Identify which cell holds the provided text, then report its [X, Y] central coordinate. 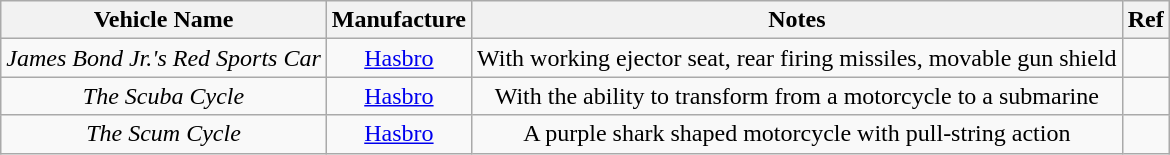
The Scum Cycle [164, 134]
Ref [1146, 20]
Notes [798, 20]
Manufacture [398, 20]
The Scuba Cycle [164, 96]
With working ejector seat, rear firing missiles, movable gun shield [798, 58]
James Bond Jr.'s Red Sports Car [164, 58]
Vehicle Name [164, 20]
A purple shark shaped motorcycle with pull-string action [798, 134]
With the ability to transform from a motorcycle to a submarine [798, 96]
